Provide the (x, y) coordinate of the cell's center where the given text is located.  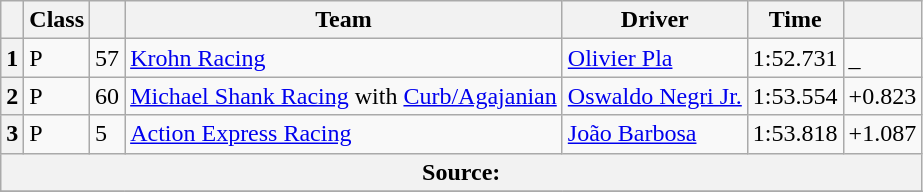
5 (108, 134)
1:52.731 (795, 58)
Time (795, 20)
1 (12, 58)
Source: (462, 172)
57 (108, 58)
Class (57, 20)
Michael Shank Racing with Curb/Agajanian (344, 96)
João Barbosa (654, 134)
Krohn Racing (344, 58)
3 (12, 134)
Action Express Racing (344, 134)
+0.823 (882, 96)
+1.087 (882, 134)
2 (12, 96)
Driver (654, 20)
_ (882, 58)
Team (344, 20)
1:53.554 (795, 96)
Oswaldo Negri Jr. (654, 96)
60 (108, 96)
Olivier Pla (654, 58)
1:53.818 (795, 134)
